For the text-containing cell, return its midpoint in [x, y] coordinate format. 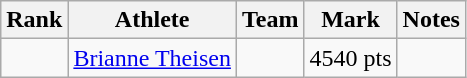
4540 pts [350, 58]
Notes [431, 20]
Team [270, 20]
Athlete [152, 20]
Mark [350, 20]
Brianne Theisen [152, 58]
Rank [34, 20]
